Identify which cell holds the provided text, then report its [x, y] central coordinate. 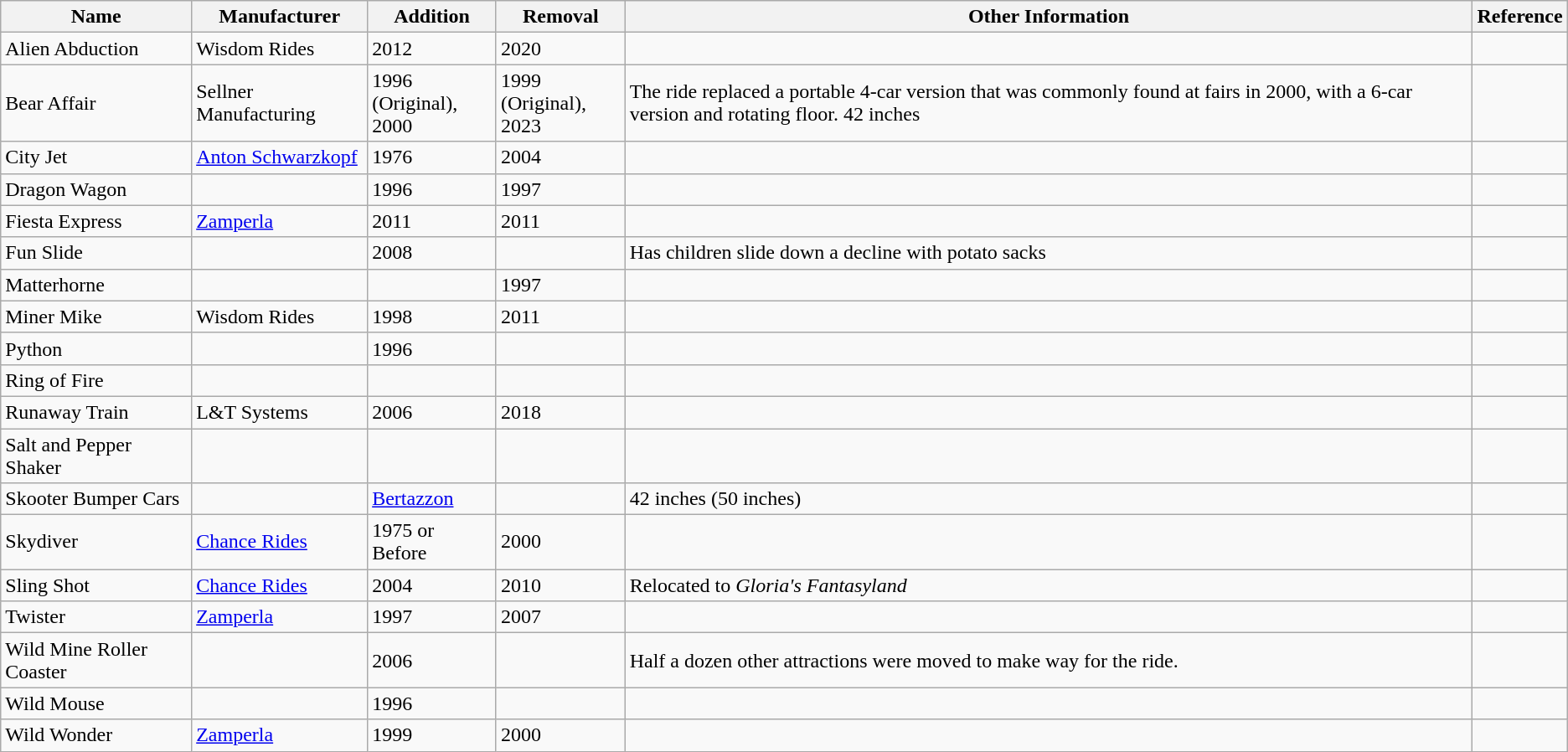
Wild Mouse [96, 703]
Miner Mike [96, 317]
Sellner Manufacturing [280, 103]
Wild Wonder [96, 735]
The ride replaced a portable 4-car version that was commonly found at fairs in 2000, with a 6-car version and rotating floor. 42 inches [1049, 103]
Runaway Train [96, 412]
Twister [96, 617]
2008 [432, 253]
1996 (Original),2000 [432, 103]
Skooter Bumper Cars [96, 499]
Addition [432, 17]
2007 [560, 617]
Ring of Fire [96, 380]
Removal [560, 17]
Manufacturer [280, 17]
1999 [432, 735]
Dragon Wagon [96, 189]
Half a dozen other attractions were moved to make way for the ride. [1049, 660]
Bear Affair [96, 103]
L&T Systems [280, 412]
1999 (Original),2023 [560, 103]
Python [96, 348]
1998 [432, 317]
1975 or Before [432, 543]
Sling Shot [96, 585]
Wild Mine Roller Coaster [96, 660]
Relocated to Gloria's Fantasyland [1049, 585]
1976 [432, 157]
Name [96, 17]
Other Information [1049, 17]
2020 [560, 49]
Alien Abduction [96, 49]
City Jet [96, 157]
Salt and Pepper Shaker [96, 456]
Fun Slide [96, 253]
Matterhorne [96, 285]
Bertazzon [432, 499]
Has children slide down a decline with potato sacks [1049, 253]
Skydiver [96, 543]
2012 [432, 49]
2018 [560, 412]
Reference [1519, 17]
42 inches (50 inches) [1049, 499]
2010 [560, 585]
Anton Schwarzkopf [280, 157]
Fiesta Express [96, 221]
